From the cell containing the given text, extract its center point as [x, y] coordinate. 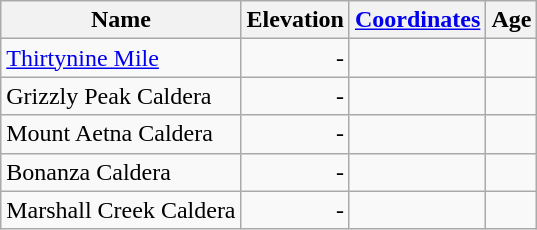
Thirtynine Mile [121, 58]
Coordinates [417, 20]
Marshall Creek Caldera [121, 210]
Mount Aetna Caldera [121, 134]
Elevation [295, 20]
Age [512, 20]
Name [121, 20]
Bonanza Caldera [121, 172]
Grizzly Peak Caldera [121, 96]
